Scan for the cell matching the given text and deliver its [X, Y] coordinate at center. 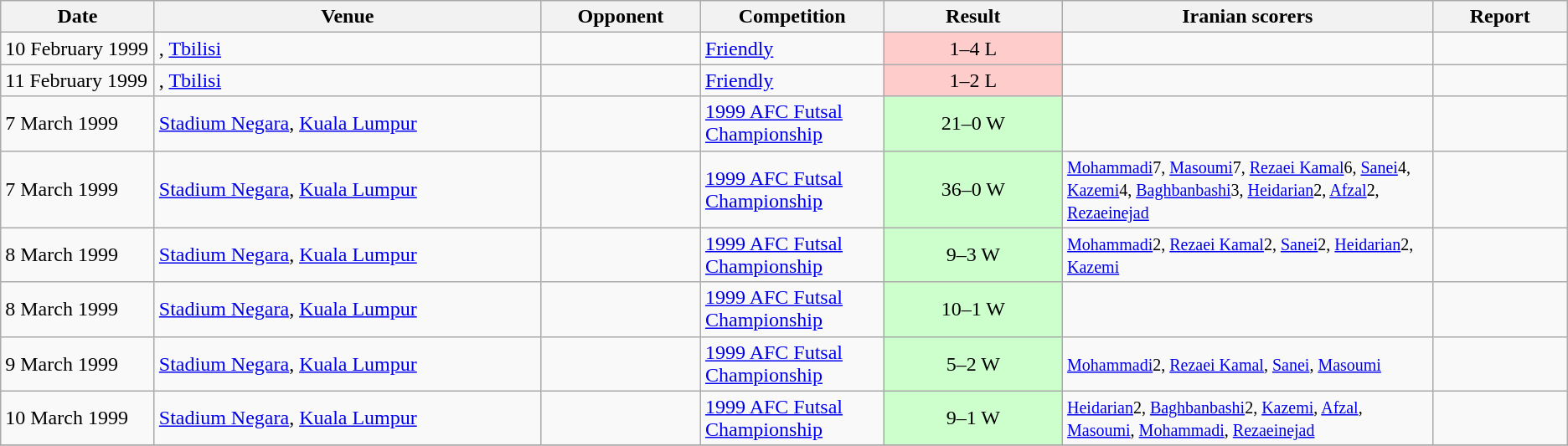
5–2 W [973, 363]
10–1 W [973, 310]
21–0 W [973, 124]
Mohammadi2, Rezaei Kamal, Sanei, Masoumi [1248, 363]
Competition [792, 17]
9 March 1999 [78, 363]
Heidarian2, Baghbanbashi2, Kazemi, Afzal, Masoumi, Mohammadi, Rezaeinejad [1248, 418]
Date [78, 17]
Iranian scorers [1248, 17]
Mohammadi2, Rezaei Kamal2, Sanei2, Heidarian2, Kazemi [1248, 254]
Mohammadi7, Masoumi7, Rezaei Kamal6, Sanei4, Kazemi4, Baghbanbashi3, Heidarian2, Afzal2, Rezaeinejad [1248, 189]
Report [1499, 17]
Opponent [620, 17]
10 February 1999 [78, 49]
10 March 1999 [78, 418]
1–4 L [973, 49]
11 February 1999 [78, 80]
9–1 W [973, 418]
36–0 W [973, 189]
Result [973, 17]
Venue [347, 17]
1–2 L [973, 80]
9–3 W [973, 254]
